Search for the cell housing the specified text and yield its [x, y] center coordinate. 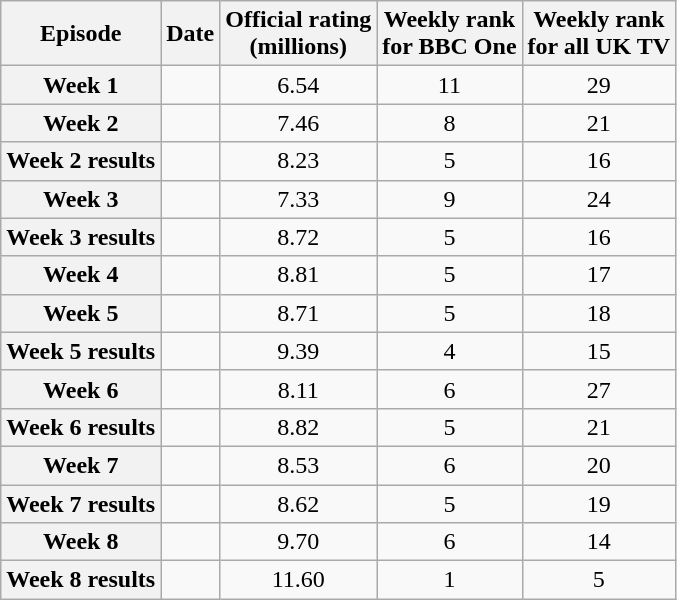
11 [450, 85]
Week 3 results [81, 237]
11.60 [298, 580]
Weekly rankfor BBC One [450, 34]
Week 1 [81, 85]
Week 5 results [81, 351]
Week 7 results [81, 503]
Week 2 results [81, 161]
8.62 [298, 503]
Official rating(millions) [298, 34]
27 [599, 389]
Week 5 [81, 313]
8.71 [298, 313]
18 [599, 313]
9.70 [298, 542]
Date [190, 34]
14 [599, 542]
Week 7 [81, 465]
7.46 [298, 123]
Episode [81, 34]
9.39 [298, 351]
4 [450, 351]
Week 3 [81, 199]
15 [599, 351]
Week 6 [81, 389]
8.53 [298, 465]
6.54 [298, 85]
Week 8 results [81, 580]
Week 4 [81, 275]
8.81 [298, 275]
19 [599, 503]
Weekly rankfor all UK TV [599, 34]
8.82 [298, 427]
8 [450, 123]
Week 8 [81, 542]
8.72 [298, 237]
1 [450, 580]
8.11 [298, 389]
20 [599, 465]
17 [599, 275]
Week 2 [81, 123]
24 [599, 199]
29 [599, 85]
8.23 [298, 161]
Week 6 results [81, 427]
7.33 [298, 199]
9 [450, 199]
